Locate the cell with the specified text and output its [x, y] center coordinate. 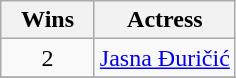
Wins [48, 20]
2 [48, 58]
Actress [164, 20]
Jasna Đuričić [164, 58]
